Search for the cell housing the specified text and yield its (x, y) center coordinate. 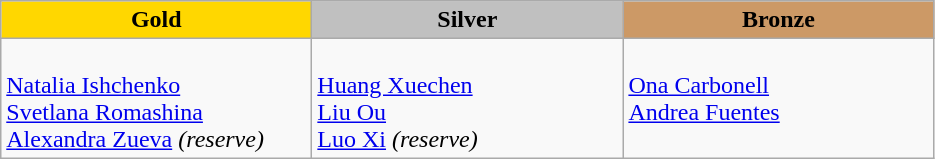
Bronze (778, 20)
Huang XuechenLiu OuLuo Xi (reserve) (468, 98)
Ona CarbonellAndrea Fuentes (778, 98)
Silver (468, 20)
Gold (156, 20)
Natalia IshchenkoSvetlana RomashinaAlexandra Zueva (reserve) (156, 98)
